Pinpoint the cell where the given text exists, returning its [X, Y] midpoint coordinate. 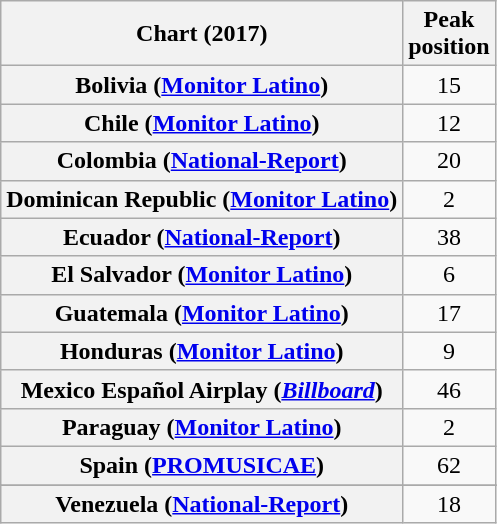
Ecuador (National-Report) [202, 237]
Honduras (Monitor Latino) [202, 351]
Chile (Monitor Latino) [202, 123]
Spain (PROMUSICAE) [202, 465]
18 [449, 503]
9 [449, 351]
El Salvador (Monitor Latino) [202, 275]
17 [449, 313]
62 [449, 465]
Venezuela (National-Report) [202, 503]
38 [449, 237]
20 [449, 161]
Guatemala (Monitor Latino) [202, 313]
Peak position [449, 34]
15 [449, 85]
Bolivia (Monitor Latino) [202, 85]
Mexico Español Airplay (Billboard) [202, 389]
Paraguay (Monitor Latino) [202, 427]
46 [449, 389]
Colombia (National-Report) [202, 161]
6 [449, 275]
Dominican Republic (Monitor Latino) [202, 199]
Chart (2017) [202, 34]
12 [449, 123]
